Detect which cell encompasses the target text, then output its (x, y) center coordinate. 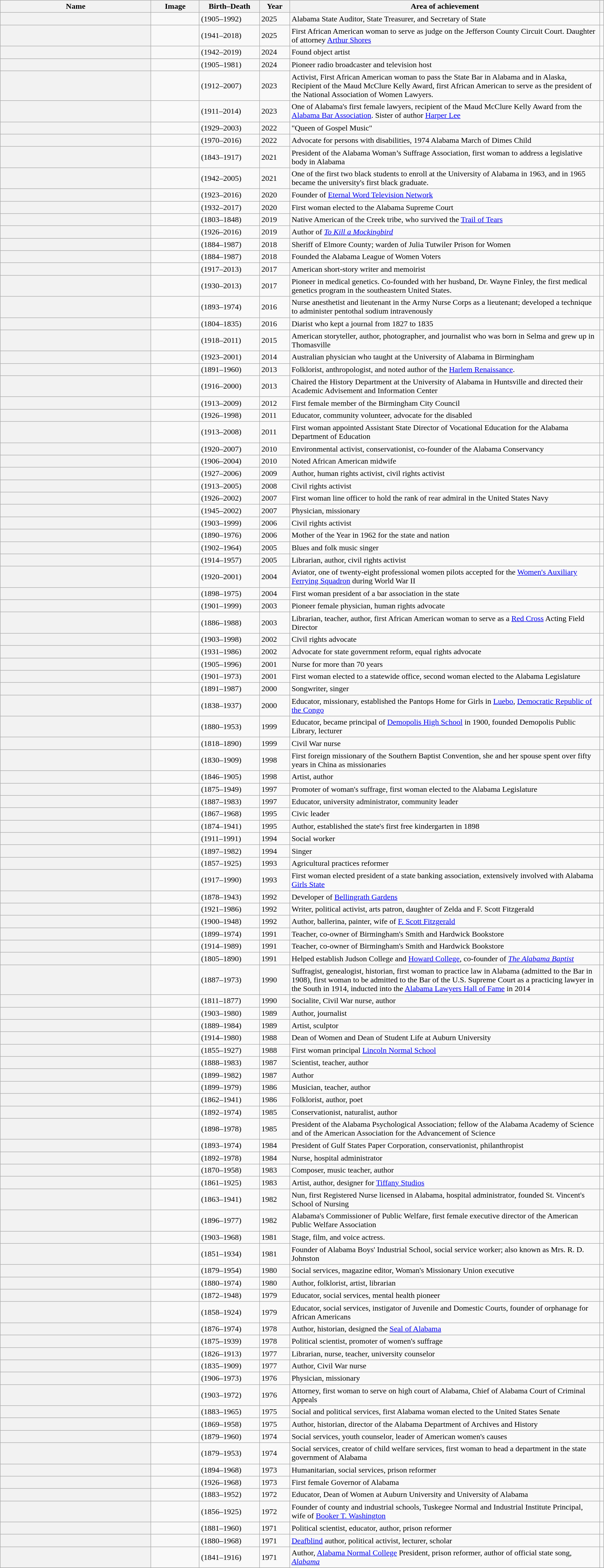
Educator, social services, instigator of Juvenile and Domestic Courts, founder of orphanage for African Americans (445, 1312)
(1914–1980) (229, 1038)
Stage, film, and voice actress. (445, 1237)
First woman line officer to hold the rank of rear admiral in the United States Navy (445, 498)
(1903–1998) (229, 639)
Name (76, 6)
Native American of the Creek tribe, who survived the Trail of Tears (445, 220)
One of Alabama's first female lawyers, recipient of the Maud McClure Kelly Award from the Alabama Bar Association. Sister of author Harper Lee (445, 111)
(1921–1986) (229, 909)
(1945–2002) (229, 511)
Singer (445, 851)
(1917–2013) (229, 269)
Educator, missionary, established the Pantops Home for Girls in Luebo, Democratic Republic of the Congo (445, 706)
First woman president of a bar association in the state (445, 593)
Area of achievement (445, 6)
(1855–1927) (229, 1050)
(1867–1968) (229, 814)
Nurse for more than 70 years (445, 664)
Artist, sculptor (445, 1026)
(1838–1937) (229, 706)
(1857–1925) (229, 863)
Librarian, teacher, author, first African American woman to serve as a Red Cross Acting Field Director (445, 623)
Composer, music teacher, author (445, 1170)
(1887–1973) (229, 980)
(1930–2013) (229, 286)
(1926–2002) (229, 498)
(1926–2016) (229, 232)
(1923–2016) (229, 195)
Dean of Women and Dean of Student Life at Auburn University (445, 1038)
(1913–2009) (229, 403)
Nurse, hospital administrator (445, 1158)
(1875–1949) (229, 789)
(1918–2011) (229, 340)
Author, established the state's first free kindergarten in 1898 (445, 826)
(1841–1916) (229, 1557)
Attorney, first woman to serve on high court of Alabama, Chief of Alabama Court of Criminal Appeals (445, 1395)
(1826–1913) (229, 1353)
Birth–Death (229, 6)
Promoter of woman's suffrage, first woman elected to the Alabama Legislature (445, 789)
(1861–1925) (229, 1183)
(1881–1960) (229, 1528)
Artist, author (445, 777)
(1890–1976) (229, 535)
Educator, became principal of Demopolis High School in 1900, founded Demopolis Public Library, lecturer (445, 727)
(1970–2016) (229, 140)
(1927–2006) (229, 474)
First female Governor of Alabama (445, 1482)
(1903–1968) (229, 1237)
Educator, university administrator, community leader (445, 802)
Educator, community volunteer, advocate for the disabled (445, 415)
Image (175, 6)
"Queen of Gospel Music" (445, 128)
(1923–2001) (229, 357)
2008 (275, 486)
Australian physician who taught at the University of Alabama in Birmingham (445, 357)
(1942–2019) (229, 52)
(1875–1939) (229, 1341)
(1902–1964) (229, 548)
(1906–2004) (229, 461)
First African American woman to serve as judge on the Jefferson County Circuit Court. Daughter of attorney Arthur Shores (445, 36)
(1883–1952) (229, 1495)
(1891–1987) (229, 689)
Writer, political activist, arts patron, daughter of Zelda and F. Scott Fitzgerald (445, 909)
(1863–1941) (229, 1199)
Found object artist (445, 52)
(1913–2005) (229, 486)
(1892–1974) (229, 1112)
(1920–2007) (229, 449)
(1894–1968) (229, 1470)
Humanitarian, social services, prison reformer (445, 1470)
(1920–2001) (229, 577)
(1912–2007) (229, 86)
(1879–1960) (229, 1437)
Founded the Alabama League of Women Voters (445, 257)
(1835–1909) (229, 1366)
One of the first two black students to enroll at the University of Alabama in 1963, and in 1965 became the university's first black graduate. (445, 178)
(1911–2014) (229, 111)
(1879–1953) (229, 1453)
(1858–1924) (229, 1312)
(1805–1890) (229, 959)
(1886–1988) (229, 623)
(1911–1991) (229, 839)
Author (445, 1075)
Pioneer radio broadcaster and television host (445, 65)
Political scientist, promoter of women's suffrage (445, 1341)
Political scientist, educator, author, prison reformer (445, 1528)
Chaired the History Department at the University of Alabama in Huntsville and directed their Academic Advisement and Information Center (445, 386)
Conservationist, naturalist, author (445, 1112)
(1932–2017) (229, 207)
Social services, youth counselor, leader of American women's causes (445, 1437)
Social services, creator of child welfare services, first woman to head a department in the state government of Alabama (445, 1453)
Social services, magazine editor, Woman's Missionary Union executive (445, 1271)
Mother of the Year in 1962 for the state and nation (445, 535)
(1869–1958) (229, 1424)
Advocate for state government reform, equal rights advocate (445, 652)
(1803–1848) (229, 220)
First woman principal Lincoln Normal School (445, 1050)
Year (275, 6)
(1929–2003) (229, 128)
Noted African American midwife (445, 461)
First woman appointed Assistant State Director of Vocational Education for the Alabama Department of Education (445, 432)
(1888–1983) (229, 1063)
Folklorist, author, poet (445, 1100)
Author, historian, designed the Seal of Alabama (445, 1329)
(1931–1986) (229, 652)
(1830–1909) (229, 760)
First female member of the Birmingham City Council (445, 403)
Nun, first Registered Nurse licensed in Alabama, hospital administrator, founded St. Vincent's School of Nursing (445, 1199)
(1856–1925) (229, 1512)
First foreign missionary of the Southern Baptist Convention, she and her spouse spent over fifty years in China as missionaries (445, 760)
(1891–1960) (229, 369)
2015 (275, 340)
(1870–1958) (229, 1170)
(1878–1943) (229, 897)
(1818–1890) (229, 743)
Author, Civil War nurse (445, 1366)
Author, ballerina, painter, wife of F. Scott Fitzgerald (445, 922)
Educator, social services, mental health pioneer (445, 1295)
American storyteller, author, photographer, and journalist who was born in Selma and grew up in Thomasville (445, 340)
Aviator, one of twenty-eight professional women pilots accepted for the Women's Auxiliary Ferrying Squadron during World War II (445, 577)
Songwriter, singer (445, 689)
(1903–1999) (229, 523)
2012 (275, 403)
Pioneer female physician, human rights advocate (445, 606)
Nurse anesthetist and lieutenant in the Army Nurse Corps as a lieutenant; developed a technique to administer pentothal sodium intravenously (445, 307)
(1883–1965) (229, 1412)
Author, Alabama Normal College President, prison reformer, author of official state song, Alabama (445, 1557)
Advocate for persons with disabilities, 1974 Alabama March of Dimes Child (445, 140)
(1851–1934) (229, 1254)
(1879–1954) (229, 1271)
Founder of Eternal Word Television Network (445, 195)
(1914–1989) (229, 946)
Civil War nurse (445, 743)
2014 (275, 357)
(1880–1968) (229, 1540)
(1905–1996) (229, 664)
(1843–1917) (229, 157)
(1880–1974) (229, 1283)
(1903–1972) (229, 1395)
(1905–1981) (229, 65)
Author, human rights activist, civil rights activist (445, 474)
(1897–1982) (229, 851)
Librarian, nurse, teacher, university counselor (445, 1353)
Blues and folk music singer (445, 548)
(1916–2000) (229, 386)
Deafblind author, political activist, lecturer, scholar (445, 1540)
Pioneer in medical genetics. Co-founded with her husband, Dr. Wayne Finley, the first medical genetics program in the southeastern United States. (445, 286)
(1892–1978) (229, 1158)
2009 (275, 474)
Founder of county and industrial schools, Tuskegee Normal and Industrial Institute Principal, wife of Booker T. Washington (445, 1512)
Sheriff of Elmore County; warden of Julia Tutwiler Prison for Women (445, 244)
(1941–2018) (229, 36)
(1899–1979) (229, 1087)
President of the Alabama Woman’s Suffrage Association, first woman to address a legislative body in Alabama (445, 157)
(1898–1975) (229, 593)
American short-story writer and memoirist (445, 269)
(1906–1973) (229, 1378)
Alabama's Commissioner of Public Welfare, first female executive director of the American Public Welfare Association (445, 1221)
(1862–1941) (229, 1100)
Civic leader (445, 814)
First woman elected to the Alabama Supreme Court (445, 207)
Social worker (445, 839)
(1874–1941) (229, 826)
Librarian, author, civil rights activist (445, 560)
(1846–1905) (229, 777)
(1903–1980) (229, 1013)
(1899–1982) (229, 1075)
First woman elected president of a state banking association, extensively involved with Alabama Girls State (445, 880)
(1896–1977) (229, 1221)
(1917–1990) (229, 880)
Civil rights advocate (445, 639)
Author, folklorist, artist, librarian (445, 1283)
(1914–1957) (229, 560)
(1898–1978) (229, 1129)
Alabama State Auditor, State Treasurer, and Secretary of State (445, 19)
(1901–1999) (229, 606)
Author, historian, director of the Alabama Department of Archives and History (445, 1424)
Musician, teacher, author (445, 1087)
President of Gulf States Paper Corporation, conservationist, philanthropist (445, 1146)
Founder of Alabama Boys' Industrial School, social service worker; also known as Mrs. R. D. Johnston (445, 1254)
(1942–2005) (229, 178)
(1905–1992) (229, 19)
Agricultural practices reformer (445, 863)
(1889–1984) (229, 1026)
Environmental activist, conservationist, co-founder of the Alabama Conservancy (445, 449)
First woman elected to a statewide office, second woman elected to the Alabama Legislature (445, 677)
Socialite, Civil War nurse, author (445, 1001)
Social and political services, first Alabama woman elected to the United States Senate (445, 1412)
(1900–1948) (229, 922)
Helped establish Judson College and Howard College, co-founder of The Alabama Baptist (445, 959)
Scientist, teacher, author (445, 1063)
Diarist who kept a journal from 1827 to 1835 (445, 324)
Folklorist, anthropologist, and noted author of the Harlem Renaissance. (445, 369)
(1872–1948) (229, 1295)
(1899–1974) (229, 934)
Artist, author, designer for Tiffany Studios (445, 1183)
Author, journalist (445, 1013)
(1804–1835) (229, 324)
(1926–1998) (229, 415)
Author of To Kill a Mockingbird (445, 232)
(1901–1973) (229, 677)
(1913–2008) (229, 432)
Developer of Bellingrath Gardens (445, 897)
(1876–1974) (229, 1329)
(1926–1968) (229, 1482)
(1887–1983) (229, 802)
(1880–1953) (229, 727)
(1811–1877) (229, 1001)
Educator, Dean of Women at Auburn University and University of Alabama (445, 1495)
